Capture the cell that displays the provided text and extract its [x, y] central coordinate. 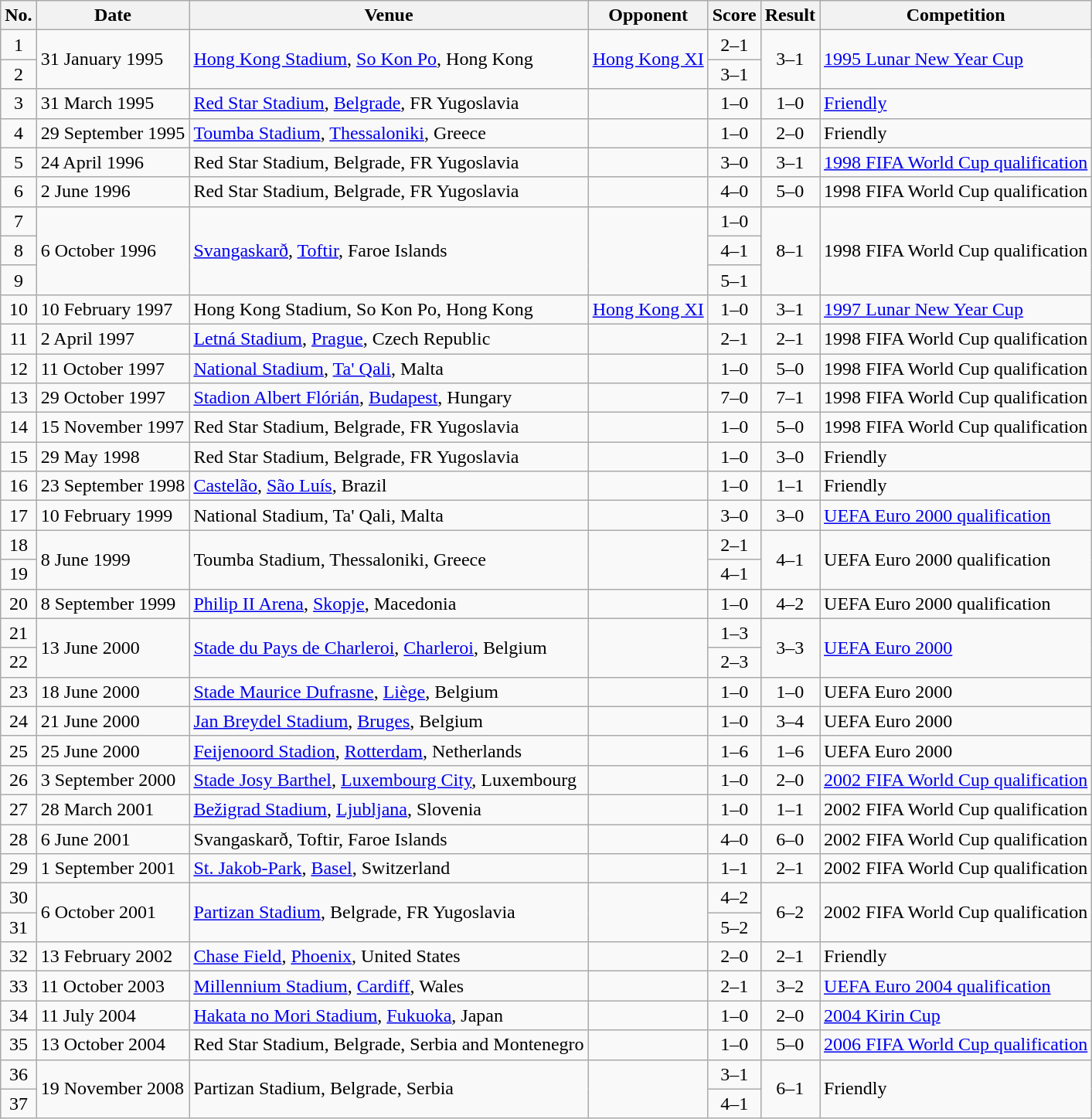
1–3 [734, 633]
Opponent [648, 15]
Stade Josy Barthel, Luxembourg City, Luxembourg [389, 780]
5 [19, 162]
21 June 2000 [113, 721]
Bežigrad Stadium, Ljubljana, Slovenia [389, 809]
13 June 2000 [113, 648]
No. [19, 15]
13 February 2002 [113, 957]
Score [734, 15]
3–4 [790, 721]
23 September 1998 [113, 486]
30 [19, 898]
24 April 1996 [113, 162]
6 [19, 192]
13 October 2004 [113, 1045]
28 March 2001 [113, 809]
5–1 [734, 280]
6–2 [790, 913]
21 [19, 633]
2006 FIFA World Cup qualification [956, 1045]
Hakata no Mori Stadium, Fukuoka, Japan [389, 1015]
Millennium Stadium, Cardiff, Wales [389, 986]
11 July 2004 [113, 1015]
6–1 [790, 1089]
Letná Stadium, Prague, Czech Republic [389, 338]
34 [19, 1015]
9 [19, 280]
25 June 2000 [113, 750]
UEFA Euro 2004 qualification [956, 986]
13 [19, 398]
23 [19, 692]
32 [19, 957]
25 [19, 750]
12 [19, 369]
8–1 [790, 250]
8 September 1999 [113, 604]
Feijenoord Stadion, Rotterdam, Netherlands [389, 750]
22 [19, 662]
2004 Kirin Cup [956, 1015]
2 April 1997 [113, 338]
Red Star Stadium, Belgrade, Serbia and Montenegro [389, 1045]
36 [19, 1074]
4 [19, 133]
7–0 [734, 398]
11 [19, 338]
29 [19, 869]
2 [19, 74]
5–2 [734, 927]
Partizan Stadium, Belgrade, Serbia [389, 1089]
20 [19, 604]
15 [19, 457]
6 October 1996 [113, 250]
29 October 1997 [113, 398]
Stadion Albert Flórián, Budapest, Hungary [389, 398]
15 November 1997 [113, 427]
11 October 2003 [113, 986]
31 [19, 927]
Castelão, São Luís, Brazil [389, 486]
Competition [956, 15]
1997 Lunar New Year Cup [956, 309]
3–2 [790, 986]
8 [19, 250]
24 [19, 721]
17 [19, 515]
26 [19, 780]
8 June 1999 [113, 559]
10 [19, 309]
31 March 1995 [113, 104]
37 [19, 1104]
31 January 1995 [113, 60]
Partizan Stadium, Belgrade, FR Yugoslavia [389, 913]
3 [19, 104]
3 September 2000 [113, 780]
11 October 1997 [113, 369]
29 May 1998 [113, 457]
14 [19, 427]
Chase Field, Phoenix, United States [389, 957]
6–0 [790, 838]
1 [19, 45]
Jan Breydel Stadium, Bruges, Belgium [389, 721]
18 June 2000 [113, 692]
6 June 2001 [113, 838]
Stade Maurice Dufrasne, Liège, Belgium [389, 692]
16 [19, 486]
18 [19, 545]
19 November 2008 [113, 1089]
10 February 1999 [113, 515]
Result [790, 15]
1995 Lunar New Year Cup [956, 60]
28 [19, 838]
29 September 1995 [113, 133]
35 [19, 1045]
33 [19, 986]
6 October 2001 [113, 913]
Stade du Pays de Charleroi, Charleroi, Belgium [389, 648]
27 [19, 809]
Venue [389, 15]
19 [19, 574]
Philip II Arena, Skopje, Macedonia [389, 604]
2 June 1996 [113, 192]
St. Jakob-Park, Basel, Switzerland [389, 869]
Date [113, 15]
3–3 [790, 648]
7–1 [790, 398]
2–3 [734, 662]
1 September 2001 [113, 869]
7 [19, 221]
10 February 1997 [113, 309]
